Return the (X, Y) coordinate for the center point of the cell that contains the specified text.  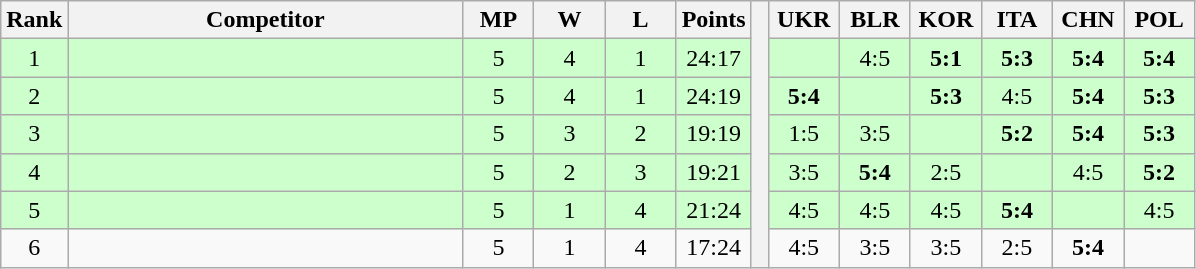
24:19 (714, 96)
MP (498, 20)
UKR (804, 20)
W (570, 20)
ITA (1016, 20)
KOR (946, 20)
21:24 (714, 210)
BLR (874, 20)
6 (34, 248)
1:5 (804, 134)
POL (1160, 20)
CHN (1088, 20)
Competitor (266, 20)
24:17 (714, 58)
5:1 (946, 58)
17:24 (714, 248)
Rank (34, 20)
19:21 (714, 172)
Points (714, 20)
19:19 (714, 134)
L (640, 20)
